Determine the [X, Y] coordinate at the center of the cell enclosing the given text.  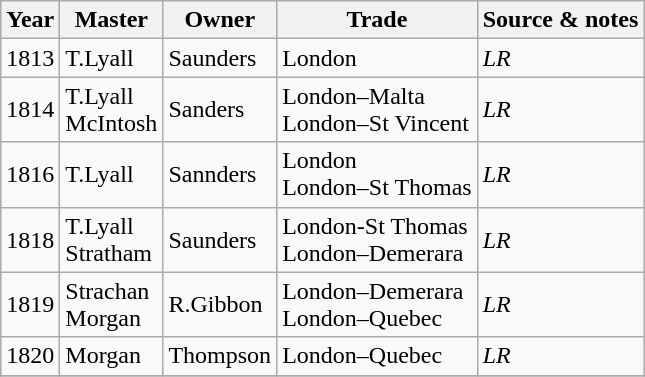
Master [112, 20]
1820 [30, 356]
1819 [30, 304]
Year [30, 20]
1813 [30, 58]
Source & notes [560, 20]
T.LyallMcIntosh [112, 110]
R.Gibbon [220, 304]
London–DemeraraLondon–Quebec [378, 304]
Owner [220, 20]
Thompson [220, 356]
London [378, 58]
StrachanMorgan [112, 304]
Trade [378, 20]
1818 [30, 240]
LondonLondon–St Thomas [378, 174]
London-St ThomasLondon–Demerara [378, 240]
Morgan [112, 356]
T.LyallStratham [112, 240]
London–Quebec [378, 356]
1816 [30, 174]
1814 [30, 110]
London–MaltaLondon–St Vincent [378, 110]
Sannders [220, 174]
Sanders [220, 110]
